Pinpoint the cell where the given text exists, returning its (x, y) midpoint coordinate. 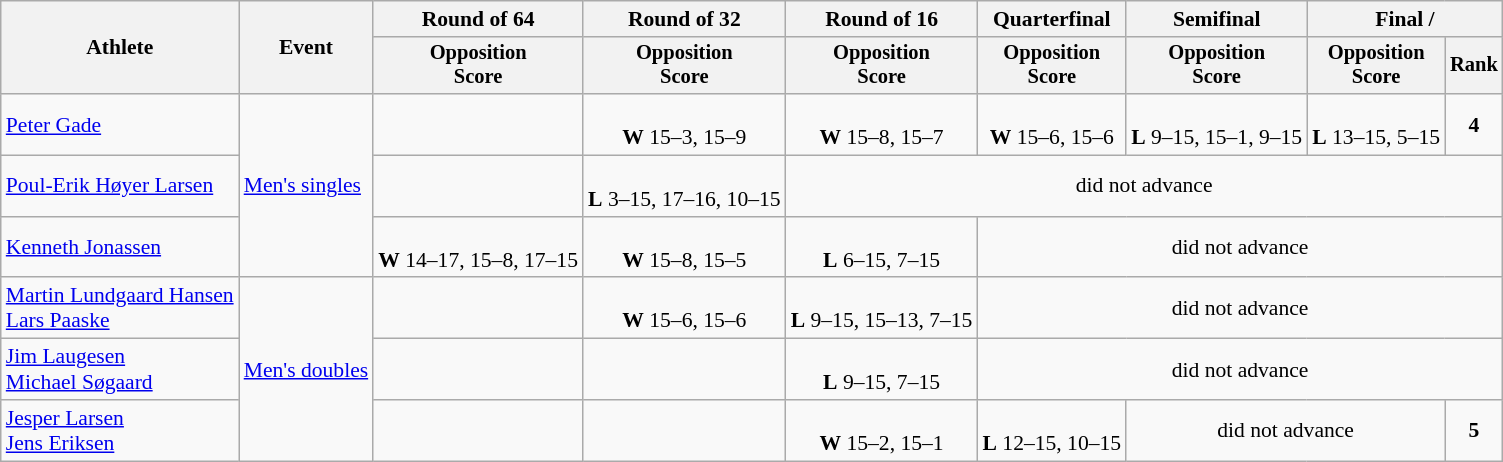
Kenneth Jonassen (120, 248)
Jim LaugesenMichael Søgaard (120, 370)
W 15–2, 15–1 (882, 430)
Quarterfinal (1052, 19)
L 6–15, 7–15 (882, 248)
Event (306, 48)
Peter Gade (120, 124)
Poul-Erik Høyer Larsen (120, 186)
Martin Lundgaard HansenLars Paaske (120, 308)
5 (1474, 430)
W 15–3, 15–9 (684, 124)
L 3–15, 17–16, 10–15 (684, 186)
4 (1474, 124)
W 15–8, 15–7 (882, 124)
Men's singles (306, 186)
Semifinal (1216, 19)
Athlete (120, 48)
W 15–8, 15–5 (684, 248)
Round of 64 (478, 19)
L 9–15, 15–1, 9–15 (1216, 124)
L 13–15, 5–15 (1376, 124)
Round of 32 (684, 19)
W 14–17, 15–8, 17–15 (478, 248)
Men's doubles (306, 370)
Final / (1404, 19)
L 9–15, 15–13, 7–15 (882, 308)
L 12–15, 10–15 (1052, 430)
Rank (1474, 66)
Round of 16 (882, 19)
L 9–15, 7–15 (882, 370)
Jesper LarsenJens Eriksen (120, 430)
